Extract the (X, Y) coordinate from the center of the cell holding the provided text.  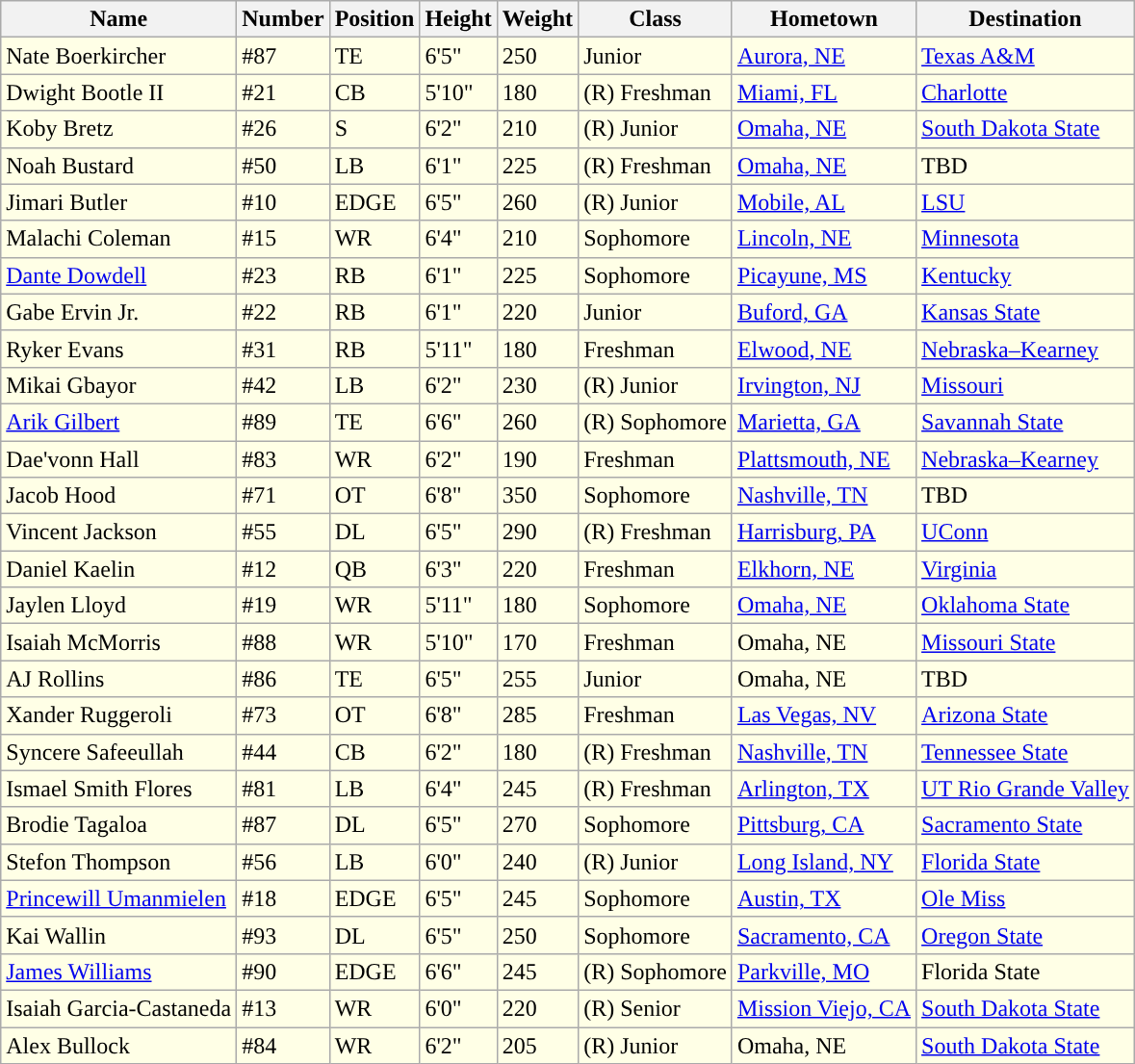
Sacramento State (1026, 825)
Harrisburg, PA (824, 532)
350 (537, 496)
#71 (283, 496)
Xander Ruggeroli (119, 715)
S (374, 129)
Ismael Smith Flores (119, 789)
Isaiah McMorris (119, 642)
Minnesota (1026, 239)
Miami, FL (824, 92)
Arizona State (1026, 715)
Parkville, MO (824, 972)
Ryker Evans (119, 349)
240 (537, 862)
Nate Boerkircher (119, 56)
Sacramento, CA (824, 935)
Marietta, GA (824, 422)
Gabe Ervin Jr. (119, 312)
#31 (283, 349)
290 (537, 532)
Malachi Coleman (119, 239)
#89 (283, 422)
285 (537, 715)
Pittsburg, CA (824, 825)
Picayune, MS (824, 275)
Position (374, 19)
UT Rio Grande Valley (1026, 789)
Dae'vonn Hall (119, 459)
Long Island, NY (824, 862)
Lincoln, NE (824, 239)
#81 (283, 789)
#73 (283, 715)
Plattsmouth, NE (824, 459)
Las Vegas, NV (824, 715)
Jaylen Lloyd (119, 606)
Mikai Gbayor (119, 385)
Class (656, 19)
(R) Senior (656, 1008)
Aurora, NE (824, 56)
Stefon Thompson (119, 862)
Weight (537, 19)
#86 (283, 679)
#93 (283, 935)
Texas A&M (1026, 56)
Vincent Jackson (119, 532)
#50 (283, 166)
Arik Gilbert (119, 422)
#13 (283, 1008)
Daniel Kaelin (119, 569)
AJ Rollins (119, 679)
170 (537, 642)
190 (537, 459)
#90 (283, 972)
Irvington, NJ (824, 385)
#15 (283, 239)
#84 (283, 1045)
Oregon State (1026, 935)
#88 (283, 642)
Kansas State (1026, 312)
Mission Viejo, CA (824, 1008)
Buford, GA (824, 312)
Number (283, 19)
Tennessee State (1026, 752)
#10 (283, 202)
Ole Miss (1026, 898)
270 (537, 825)
Destination (1026, 19)
#26 (283, 129)
Jimari Butler (119, 202)
Noah Bustard (119, 166)
255 (537, 679)
#23 (283, 275)
#22 (283, 312)
Missouri (1026, 385)
James Williams (119, 972)
Elwood, NE (824, 349)
UConn (1026, 532)
Mobile, AL (824, 202)
6'3" (458, 569)
205 (537, 1045)
LSU (1026, 202)
Oklahoma State (1026, 606)
Alex Bullock (119, 1045)
Jacob Hood (119, 496)
Virginia (1026, 569)
QB (374, 569)
#56 (283, 862)
#18 (283, 898)
#21 (283, 92)
230 (537, 385)
Princewill Umanmielen (119, 898)
Kentucky (1026, 275)
Dante Dowdell (119, 275)
Missouri State (1026, 642)
Height (458, 19)
Arlington, TX (824, 789)
#19 (283, 606)
Austin, TX (824, 898)
Isaiah Garcia-Castaneda (119, 1008)
Dwight Bootle II (119, 92)
Brodie Tagaloa (119, 825)
Savannah State (1026, 422)
#42 (283, 385)
Charlotte (1026, 92)
#55 (283, 532)
Syncere Safeeullah (119, 752)
Elkhorn, NE (824, 569)
Name (119, 19)
#12 (283, 569)
Koby Bretz (119, 129)
Hometown (824, 19)
#83 (283, 459)
#44 (283, 752)
Kai Wallin (119, 935)
